For the text-containing cell, return its midpoint in (X, Y) coordinate format. 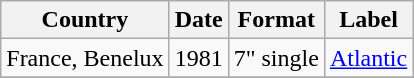
Date (198, 20)
Label (368, 20)
Country (85, 20)
1981 (198, 58)
France, Benelux (85, 58)
Atlantic (368, 58)
Format (276, 20)
7" single (276, 58)
